Pinpoint the cell where the given text exists, returning its (x, y) midpoint coordinate. 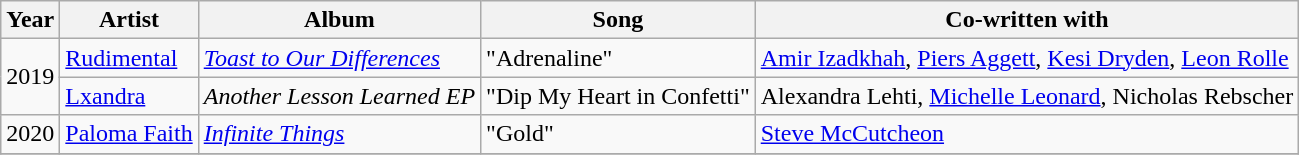
Song (618, 20)
Co-written with (1027, 20)
"Adrenaline" (618, 58)
Infinite Things (339, 134)
Artist (129, 20)
"Dip My Heart in Confetti" (618, 96)
2019 (30, 77)
Steve McCutcheon (1027, 134)
Toast to Our Differences (339, 58)
Alexandra Lehti, Michelle Leonard, Nicholas Rebscher (1027, 96)
Lxandra (129, 96)
Rudimental (129, 58)
Album (339, 20)
Another Lesson Learned EP (339, 96)
2020 (30, 134)
Year (30, 20)
Amir Izadkhah, Piers Aggett, Kesi Dryden, Leon Rolle (1027, 58)
"Gold" (618, 134)
Paloma Faith (129, 134)
